Locate the cell with the specified text and output its [X, Y] center coordinate. 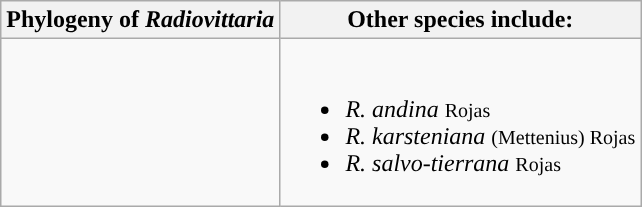
Other species include: [460, 20]
Phylogeny of Radiovittaria [140, 20]
R. andina RojasR. karsteniana (Mettenius) RojasR. salvo-tierrana Rojas [460, 122]
